Return (X, Y) of the center of cell containing provided text 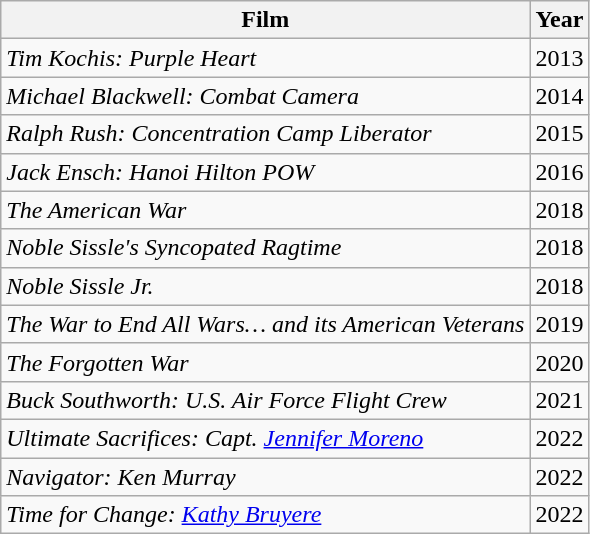
2019 (560, 324)
Ralph Rush: Concentration Camp Liberator (266, 134)
2013 (560, 58)
Buck Southworth: U.S. Air Force Flight Crew (266, 400)
2020 (560, 362)
The Forgotten War (266, 362)
Noble Sissle's Syncopated Ragtime (266, 248)
The American War (266, 210)
Noble Sissle Jr. (266, 286)
2021 (560, 400)
2016 (560, 172)
Michael Blackwell: Combat Camera (266, 96)
Film (266, 20)
Ultimate Sacrifices: Capt. Jennifer Moreno (266, 438)
2014 (560, 96)
2015 (560, 134)
Tim Kochis: Purple Heart (266, 58)
Time for Change: Kathy Bruyere (266, 515)
Year (560, 20)
Jack Ensch: Hanoi Hilton POW (266, 172)
Navigator: Ken Murray (266, 477)
The War to End All Wars… and its American Veterans (266, 324)
